Scan for the cell matching the given text and deliver its [X, Y] coordinate at center. 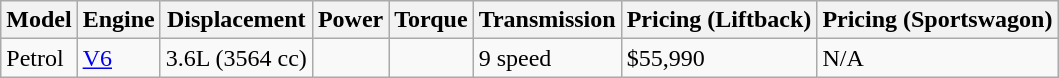
Petrol [39, 58]
3.6L (3564 cc) [236, 58]
Engine [118, 20]
Model [39, 20]
Displacement [236, 20]
V6 [118, 58]
Power [350, 20]
N/A [938, 58]
Torque [431, 20]
Pricing (Liftback) [719, 20]
Transmission [547, 20]
$55,990 [719, 58]
Pricing (Sportswagon) [938, 20]
9 speed [547, 58]
